Detect which cell encompasses the target text, then output its (X, Y) center coordinate. 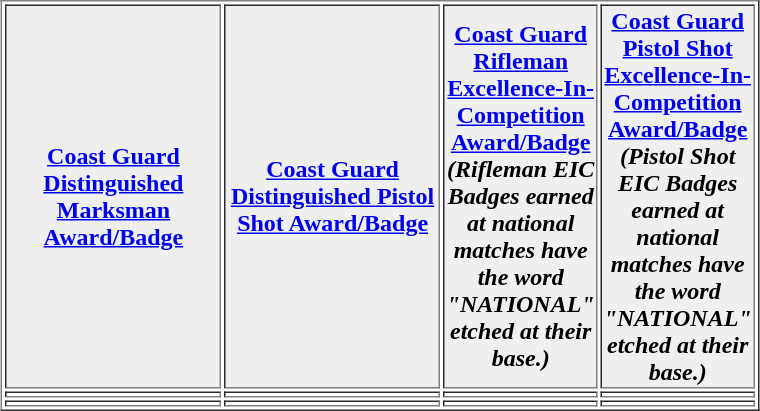
Coast Guard Distinguished Pistol Shot Award/Badge (332, 196)
Coast Guard Distinguished Marksman Award/Badge (113, 196)
